Search for the cell housing the specified text and yield its [X, Y] center coordinate. 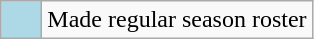
Made regular season roster [177, 20]
